Pinpoint the cell where the given text exists, returning its (X, Y) midpoint coordinate. 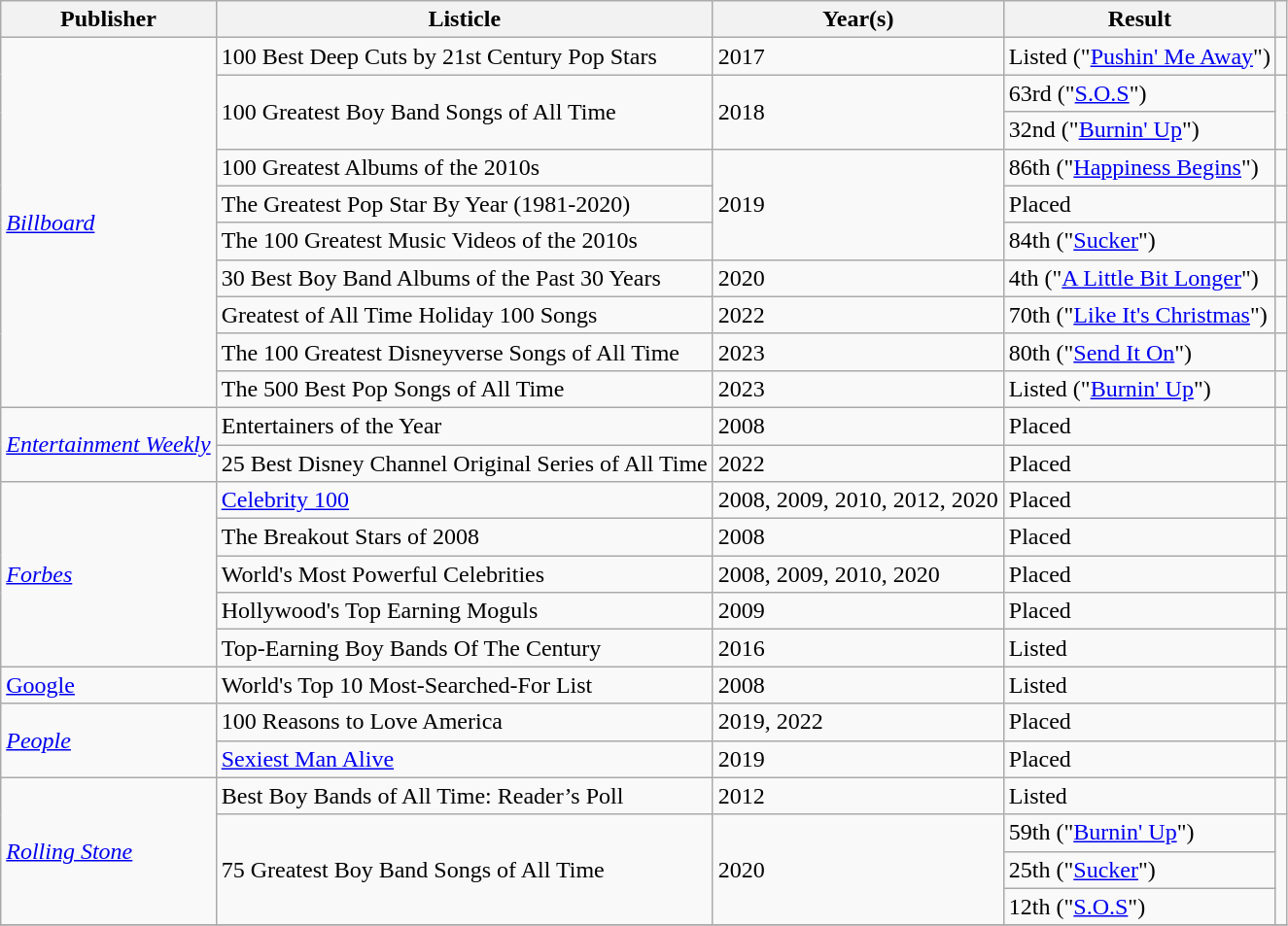
Google (109, 685)
Listed ("Burnin' Up") (1139, 389)
Result (1139, 19)
2009 (857, 611)
63rd ("S.O.S") (1139, 93)
Top-Earning Boy Bands Of The Century (465, 648)
2012 (857, 796)
World's Top 10 Most-Searched-For List (465, 685)
The Breakout Stars of 2008 (465, 537)
2017 (857, 56)
The Greatest Pop Star By Year (1981-2020) (465, 204)
2008, 2009, 2010, 2012, 2020 (857, 500)
12th ("S.O.S") (1139, 907)
Publisher (109, 19)
4th ("A Little Bit Longer") (1139, 278)
2019, 2022 (857, 722)
Rolling Stone (109, 851)
Billboard (109, 223)
Entertainers of the Year (465, 426)
100 Best Deep Cuts by 21st Century Pop Stars (465, 56)
Sexiest Man Alive (465, 759)
The 100 Greatest Music Videos of the 2010s (465, 241)
100 Reasons to Love America (465, 722)
80th ("Send It On") (1139, 352)
Listed ("Pushin' Me Away") (1139, 56)
86th ("Happiness Begins") (1139, 167)
2008, 2009, 2010, 2020 (857, 574)
100 Greatest Boy Band Songs of All Time (465, 112)
Celebrity 100 (465, 500)
Hollywood's Top Earning Moguls (465, 611)
30 Best Boy Band Albums of the Past 30 Years (465, 278)
59th ("Burnin' Up") (1139, 833)
The 500 Best Pop Songs of All Time (465, 389)
100 Greatest Albums of the 2010s (465, 167)
25 Best Disney Channel Original Series of All Time (465, 463)
Listicle (465, 19)
Forbes (109, 574)
People (109, 740)
32nd ("Burnin' Up") (1139, 130)
25th ("Sucker") (1139, 870)
2018 (857, 112)
The 100 Greatest Disneyverse Songs of All Time (465, 352)
Best Boy Bands of All Time: Reader’s Poll (465, 796)
70th ("Like It's Christmas") (1139, 315)
Greatest of All Time Holiday 100 Songs (465, 315)
75 Greatest Boy Band Songs of All Time (465, 870)
84th ("Sucker") (1139, 241)
2016 (857, 648)
Year(s) (857, 19)
Entertainment Weekly (109, 444)
World's Most Powerful Celebrities (465, 574)
